Scan for the cell matching the given text and deliver its (x, y) coordinate at center. 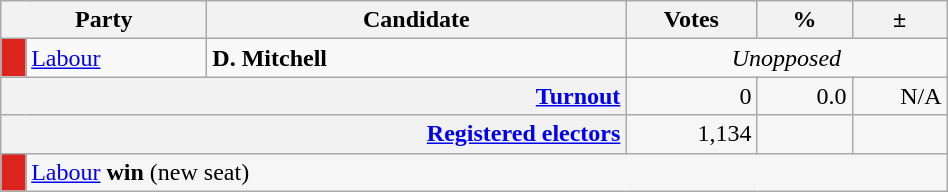
0 (692, 96)
Turnout (314, 96)
Registered electors (314, 134)
Labour (116, 58)
D. Mitchell (416, 58)
Labour win (new seat) (486, 172)
N/A (900, 96)
0.0 (804, 96)
1,134 (692, 134)
Candidate (416, 20)
Votes (692, 20)
% (804, 20)
± (900, 20)
Party (104, 20)
Unopposed (786, 58)
